Capture the cell that displays the provided text and extract its (x, y) central coordinate. 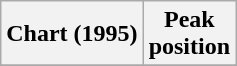
Peakposition (189, 34)
Chart (1995) (72, 34)
